Scan for the cell matching the given text and deliver its [x, y] coordinate at center. 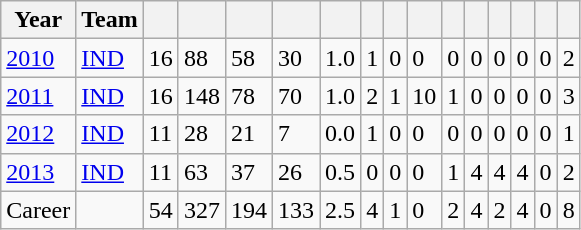
2011 [38, 96]
70 [296, 96]
8 [568, 210]
78 [248, 96]
Career [38, 210]
21 [248, 134]
30 [296, 58]
133 [296, 210]
10 [424, 96]
58 [248, 58]
2010 [38, 58]
63 [202, 172]
Year [38, 20]
7 [296, 134]
88 [202, 58]
54 [160, 210]
Team [110, 20]
2013 [38, 172]
2012 [38, 134]
28 [202, 134]
327 [202, 210]
0.0 [340, 134]
37 [248, 172]
0.5 [340, 172]
3 [568, 96]
26 [296, 172]
148 [202, 96]
2.5 [340, 210]
194 [248, 210]
